Determine the [x, y] coordinate at the center of the cell enclosing the given text.  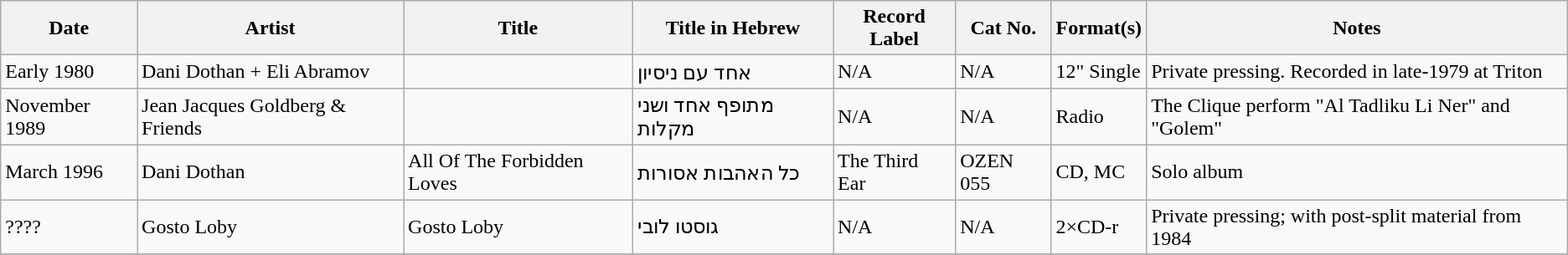
???? [69, 226]
Solo album [1357, 172]
The Third Ear [895, 172]
All Of The Forbidden Loves [518, 172]
The Clique perform "Al Tadliku Li Ner" and "Golem" [1357, 116]
Format(s) [1099, 28]
Date [69, 28]
כל האהבות אסורות [732, 172]
מתופף אחד ושני מקלות [732, 116]
אחד עם ניסיון [732, 72]
Title [518, 28]
Title in Hebrew [732, 28]
OZEN 055 [1003, 172]
Dani Dothan + Eli Abramov [271, 72]
CD, MC [1099, 172]
Radio [1099, 116]
Cat No. [1003, 28]
Notes [1357, 28]
Dani Dothan [271, 172]
12" Single [1099, 72]
March 1996 [69, 172]
Artist [271, 28]
Private pressing; with post-split material from 1984 [1357, 226]
November 1989 [69, 116]
Jean Jacques Goldberg & Friends [271, 116]
Record Label [895, 28]
גוסטו לובי [732, 226]
Early 1980 [69, 72]
2×CD-r [1099, 226]
Private pressing. Recorded in late-1979 at Triton [1357, 72]
